Extract the [x, y] coordinate from the center of the cell holding the provided text.  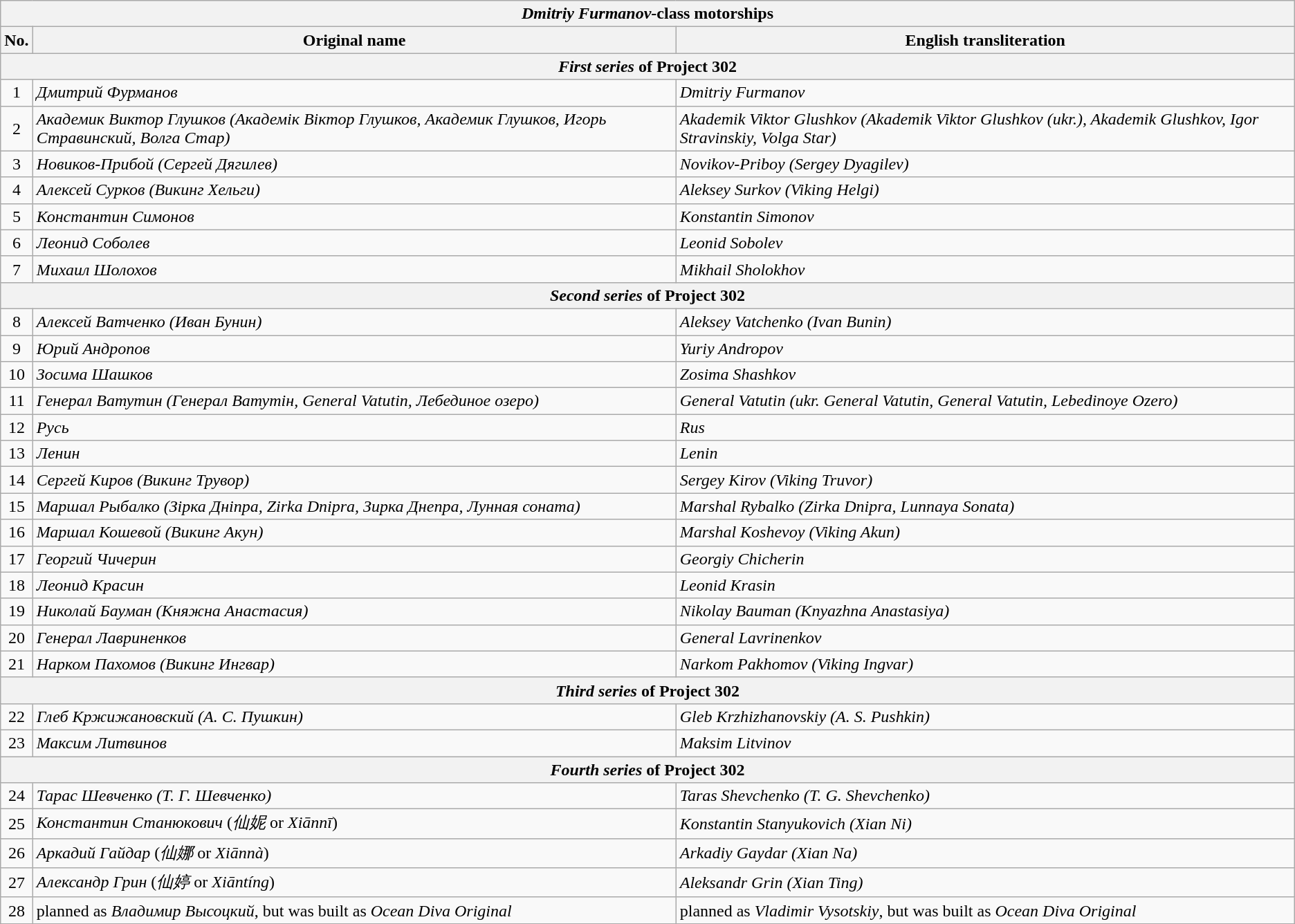
Maksim Litvinov [985, 743]
Георгий Чичерин [354, 559]
planned as Vladimir Vysotskiy, but was built as Ocean Diva Original [985, 910]
20 [17, 638]
Юрий Андропов [354, 348]
Леонид Соболев [354, 243]
14 [17, 480]
21 [17, 664]
Николай Бауман (Княжна Анастасия) [354, 611]
Aleksey Vatchenko (Ivan Bunin) [985, 322]
Aleksey Surkov (Viking Helgi) [985, 190]
Максим Литвинов [354, 743]
17 [17, 559]
Маршал Рыбалко (Зiрка Днiпра, Zirka Dnipra, Зирка Днепра, Лунная соната) [354, 506]
Novikov-Priboy (Sergey Dyagilev) [985, 164]
Taras Shevchenko (T. G. Shevchenko) [985, 796]
Сергей Киров (Викинг Трувор) [354, 480]
Тарас Шевченко (Т. Г. Шевченко) [354, 796]
Алексей Сурков (Викинг Хельги) [354, 190]
Sergey Kirov (Viking Truvor) [985, 480]
Алексей Ватченко (Иван Бунин) [354, 322]
Marshal Koshevoy (Viking Akun) [985, 533]
Dmitriy Furmanov [985, 93]
10 [17, 375]
Second series of Project 302 [647, 295]
Konstantin Stanyukovich (Xian Ni) [985, 824]
Mikhail Sholokhov [985, 269]
3 [17, 164]
8 [17, 322]
First series of Project 302 [647, 66]
Yuriy Andropov [985, 348]
15 [17, 506]
6 [17, 243]
Нарком Пахомов (Викинг Ингвар) [354, 664]
Генерал Лавриненков [354, 638]
Zosima Shashkov [985, 375]
Академик Виктор Глушков (Академiк Віктор Глушков, Академик Глушков, Игорь Стравинский, Волга Стар) [354, 129]
planned as Владимир Высоцкий, but was built as Ocean Diva Original [354, 910]
Dmitriy Furmanov-class motorships [647, 14]
Fourth series of Project 302 [647, 770]
18 [17, 585]
12 [17, 427]
Arkadiy Gaydar (Xian Na) [985, 853]
25 [17, 824]
11 [17, 401]
General Lavrinenkov [985, 638]
Marshal Rybalko (Zirka Dnipra, Lunnaya Sonata) [985, 506]
23 [17, 743]
Leonid Krasin [985, 585]
Леонид Красин [354, 585]
English transliteration [985, 40]
Akademik Viktor Glushkov (Akademik Viktor Glushkov (ukr.), Akademik Glushkov, Igor Stravinskiy, Volga Star) [985, 129]
Русь [354, 427]
Маршал Кошевой (Викинг Акун) [354, 533]
26 [17, 853]
Georgiy Chicherin [985, 559]
General Vatutin (ukr. General Vatutin, General Vatutin, Lebedinoye Ozero) [985, 401]
Aleksandr Grin (Xian Ting) [985, 883]
Константин Симонов [354, 216]
7 [17, 269]
Новиков-Прибой (Сергей Дягилев) [354, 164]
16 [17, 533]
Konstantin Simonov [985, 216]
9 [17, 348]
Михаил Шолохов [354, 269]
Original name [354, 40]
Lenin [985, 454]
Rus [985, 427]
Зосима Шашков [354, 375]
Генерал Ватутин (Генерал Ватутiн, General Vatutin, Лебединое озеро) [354, 401]
Александр Грин (仙婷 or Xiāntíng) [354, 883]
Third series of Project 302 [647, 690]
2 [17, 129]
Narkom Pakhomov (Viking Ingvar) [985, 664]
13 [17, 454]
24 [17, 796]
27 [17, 883]
1 [17, 93]
4 [17, 190]
Leonid Sobolev [985, 243]
Nikolay Bauman (Knyazhna Anastasiya) [985, 611]
Глеб Кржижановский (А. С. Пушкин) [354, 717]
Аркадий Гайдар (仙娜 or Xiānnà) [354, 853]
22 [17, 717]
Gleb Krzhizhanovskiy (A. S. Pushkin) [985, 717]
Константин Станюкович (仙妮 or Xiānnī) [354, 824]
5 [17, 216]
No. [17, 40]
Дмитрий Фурманов [354, 93]
19 [17, 611]
28 [17, 910]
Ленин [354, 454]
